Identify which cell holds the provided text, then report its (X, Y) central coordinate. 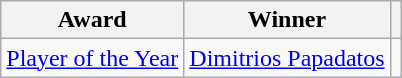
Dimitrios Papadatos (287, 58)
Winner (287, 20)
Award (92, 20)
Player of the Year (92, 58)
